Determine the (X, Y) coordinate at the center of the cell enclosing the given text.  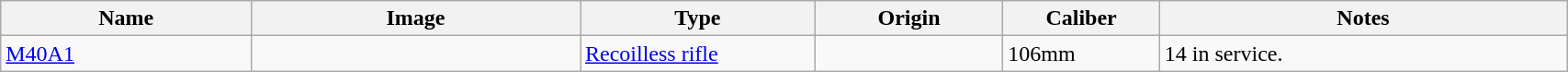
Recoilless rifle (698, 54)
14 in service. (1363, 54)
Image (416, 18)
Origin (909, 18)
Caliber (1081, 18)
Type (698, 18)
Name (127, 18)
106mm (1081, 54)
Notes (1363, 18)
M40A1 (127, 54)
